Scan for the cell matching the given text and deliver its (X, Y) coordinate at center. 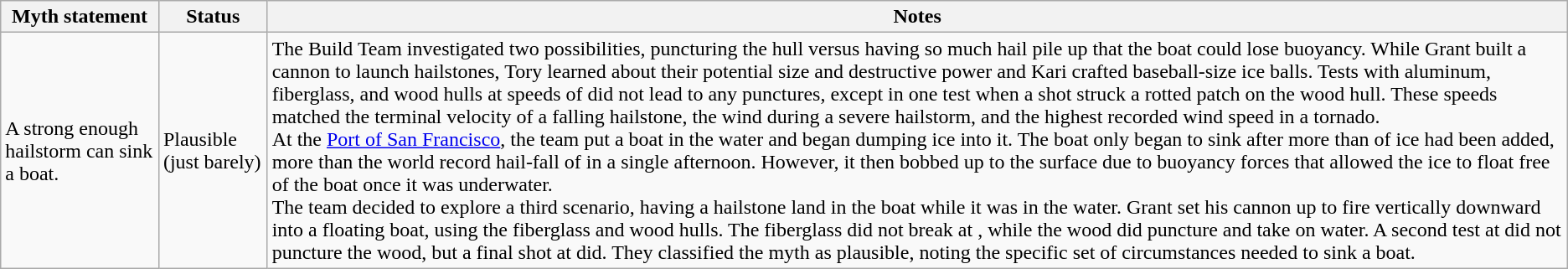
Plausible (just barely) (213, 151)
A strong enough hailstorm can sink a boat. (80, 151)
Notes (917, 17)
Myth statement (80, 17)
Status (213, 17)
